Search for the cell housing the specified text and yield its [X, Y] center coordinate. 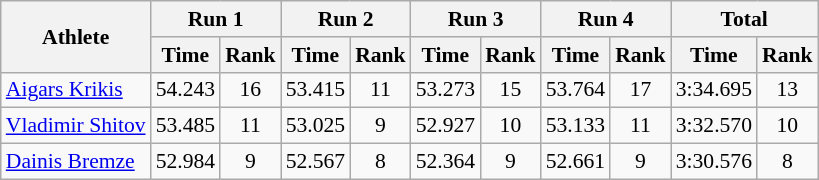
52.984 [186, 162]
16 [250, 90]
15 [510, 90]
Run 3 [476, 19]
Run 2 [346, 19]
53.764 [576, 90]
53.025 [316, 126]
52.364 [446, 162]
Aigars Krikis [76, 90]
Run 4 [606, 19]
3:32.570 [714, 126]
53.273 [446, 90]
Dainis Bremze [76, 162]
53.133 [576, 126]
3:30.576 [714, 162]
54.243 [186, 90]
Athlete [76, 36]
13 [788, 90]
53.415 [316, 90]
Vladimir Shitov [76, 126]
53.485 [186, 126]
Run 1 [216, 19]
17 [640, 90]
Total [744, 19]
52.927 [446, 126]
52.661 [576, 162]
52.567 [316, 162]
3:34.695 [714, 90]
